Output the (x, y) coordinate of the center of the cell containing the given text.  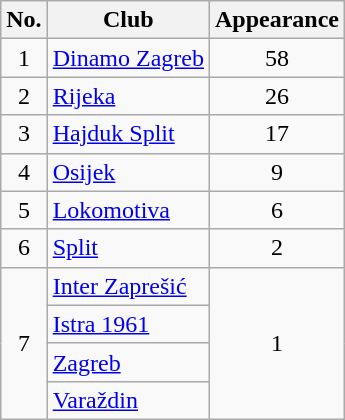
7 (24, 343)
Hajduk Split (128, 134)
Appearance (278, 20)
Zagreb (128, 362)
No. (24, 20)
Istra 1961 (128, 324)
26 (278, 96)
Varaždin (128, 400)
9 (278, 172)
Osijek (128, 172)
Split (128, 248)
58 (278, 58)
Rijeka (128, 96)
3 (24, 134)
4 (24, 172)
17 (278, 134)
Club (128, 20)
5 (24, 210)
Lokomotiva (128, 210)
Dinamo Zagreb (128, 58)
Inter Zaprešić (128, 286)
